Extract the [X, Y] coordinate from the center of the cell holding the provided text.  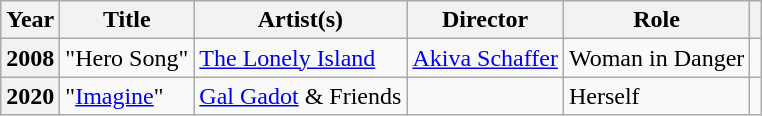
Herself [656, 96]
Year [30, 20]
Director [486, 20]
Title [127, 20]
The Lonely Island [300, 58]
Gal Gadot & Friends [300, 96]
Woman in Danger [656, 58]
Artist(s) [300, 20]
"Hero Song" [127, 58]
Role [656, 20]
2020 [30, 96]
"Imagine" [127, 96]
2008 [30, 58]
Akiva Schaffer [486, 58]
